Return the (x, y) coordinate for the center point of the cell that contains the specified text.  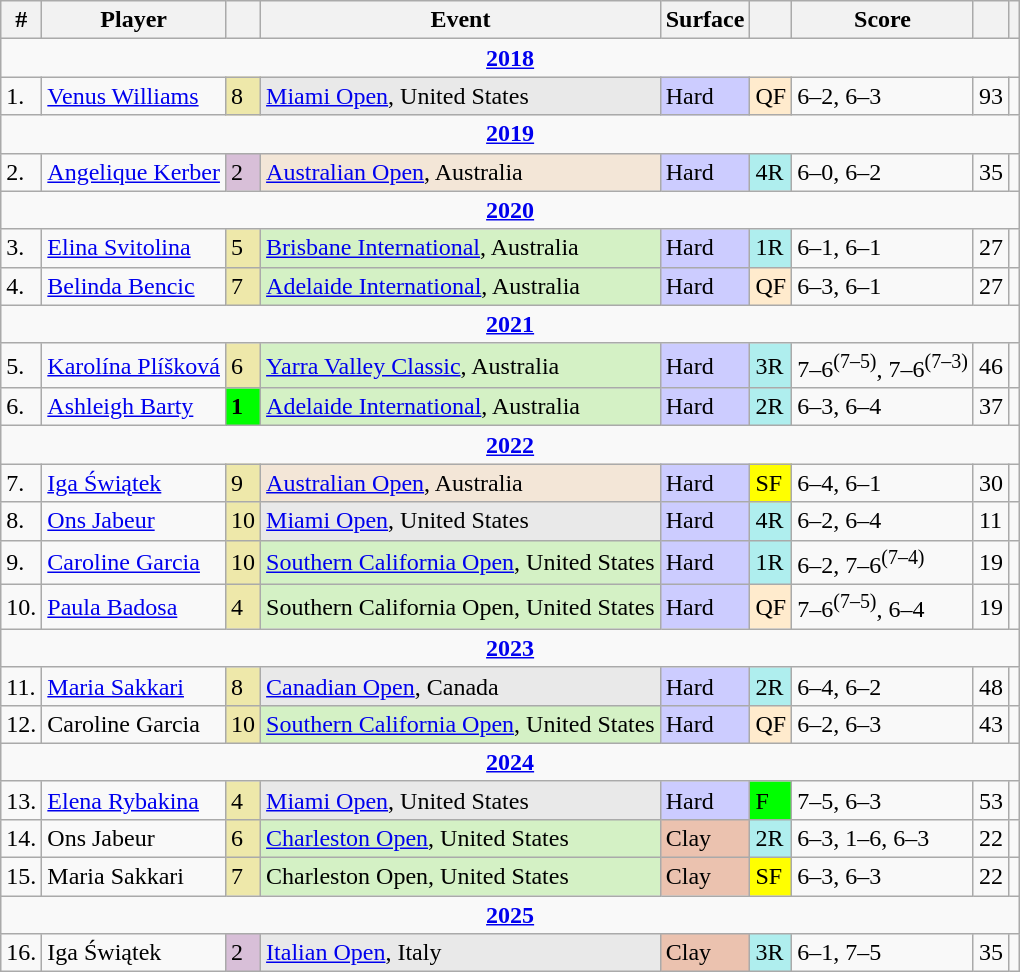
11. (22, 686)
14. (22, 839)
5 (244, 248)
7–6(7–5), 6–4 (883, 608)
Karolína Plíšková (134, 366)
30 (990, 483)
2023 (510, 648)
Italian Open, Italy (461, 953)
6–3, 6–4 (883, 407)
6–2, 7–6(7–4) (883, 562)
1. (22, 96)
43 (990, 724)
2022 (510, 445)
48 (990, 686)
53 (990, 800)
Venus Williams (134, 96)
Angelique Kerber (134, 172)
Canadian Open, Canada (461, 686)
2021 (510, 324)
F (771, 800)
12. (22, 724)
2. (22, 172)
6–3, 1–6, 6–3 (883, 839)
9 (244, 483)
37 (990, 407)
Yarra Valley Classic, Australia (461, 366)
5. (22, 366)
6–4, 6–1 (883, 483)
7–6(7–5), 7–6(7–3) (883, 366)
6–1, 6–1 (883, 248)
Score (883, 20)
6–4, 6–2 (883, 686)
2018 (510, 58)
10. (22, 608)
93 (990, 96)
Event (461, 20)
6–2, 6–4 (883, 521)
1 (244, 407)
6–1, 7–5 (883, 953)
Belinda Bencic (134, 286)
7–5, 6–3 (883, 800)
7. (22, 483)
# (22, 20)
13. (22, 800)
Player (134, 20)
11 (990, 521)
Brisbane International, Australia (461, 248)
4. (22, 286)
Ashleigh Barty (134, 407)
6–3, 6–3 (883, 877)
Elina Svitolina (134, 248)
6–3, 6–1 (883, 286)
2019 (510, 134)
15. (22, 877)
6. (22, 407)
Elena Rybakina (134, 800)
Paula Badosa (134, 608)
2025 (510, 915)
6–0, 6–2 (883, 172)
9. (22, 562)
46 (990, 366)
3. (22, 248)
2020 (510, 210)
Surface (705, 20)
2024 (510, 762)
16. (22, 953)
8. (22, 521)
